Determine the (x, y) coordinate at the center of the cell enclosing the given text.  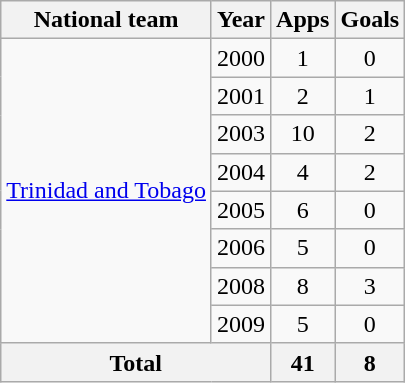
National team (106, 20)
2009 (240, 324)
2005 (240, 210)
10 (303, 134)
2004 (240, 172)
2003 (240, 134)
Goals (370, 20)
Year (240, 20)
3 (370, 286)
41 (303, 362)
2000 (240, 58)
Total (136, 362)
Trinidad and Tobago (106, 191)
2008 (240, 286)
2001 (240, 96)
6 (303, 210)
4 (303, 172)
2006 (240, 248)
Apps (303, 20)
